Return [x, y] of the center of cell containing provided text 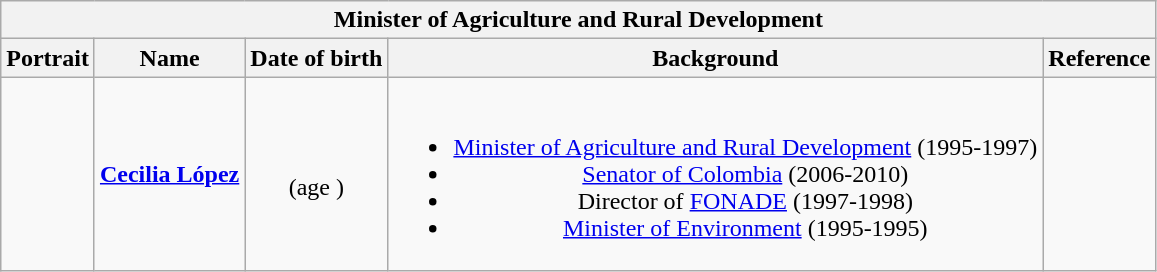
Name [169, 58]
Portrait [48, 58]
Minister of Agriculture and Rural Development [578, 20]
Cecilia López [169, 174]
(age ) [316, 174]
Date of birth [316, 58]
Background [716, 58]
Reference [1100, 58]
